Search for the cell housing the specified text and yield its [x, y] center coordinate. 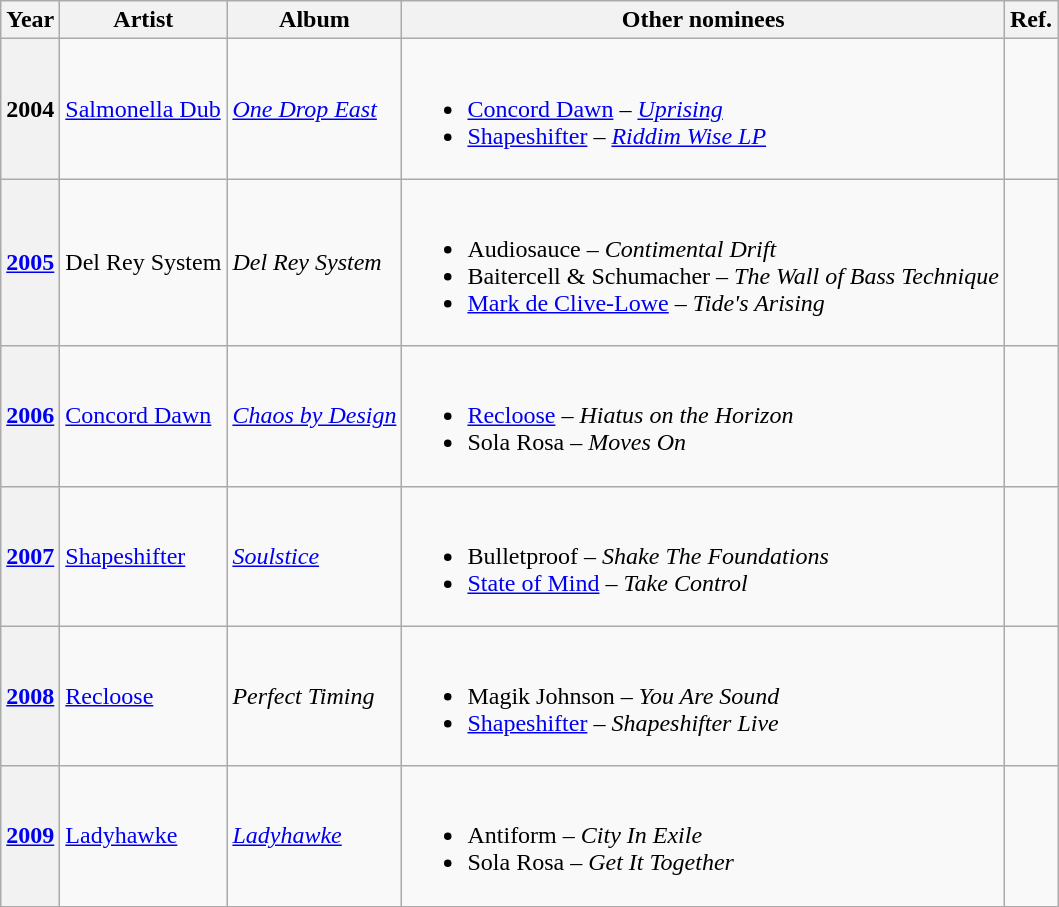
Album [314, 20]
Chaos by Design [314, 416]
2008 [30, 696]
Soulstice [314, 556]
Ref. [1030, 20]
2005 [30, 262]
Other nominees [704, 20]
One Drop East [314, 109]
Concord Dawn [144, 416]
Concord Dawn – UprisingShapeshifter – Riddim Wise LP [704, 109]
Salmonella Dub [144, 109]
2006 [30, 416]
Antiform – City In ExileSola Rosa – Get It Together [704, 836]
Perfect Timing [314, 696]
Year [30, 20]
Bulletproof – Shake The FoundationsState of Mind – Take Control [704, 556]
Audiosauce – Contimental DriftBaitercell & Schumacher – The Wall of Bass TechniqueMark de Clive-Lowe – Tide's Arising [704, 262]
2009 [30, 836]
Recloose [144, 696]
Artist [144, 20]
Shapeshifter [144, 556]
2004 [30, 109]
Magik Johnson – You Are SoundShapeshifter – Shapeshifter Live [704, 696]
Recloose – Hiatus on the HorizonSola Rosa – Moves On [704, 416]
2007 [30, 556]
